Search for the cell housing the specified text and yield its [x, y] center coordinate. 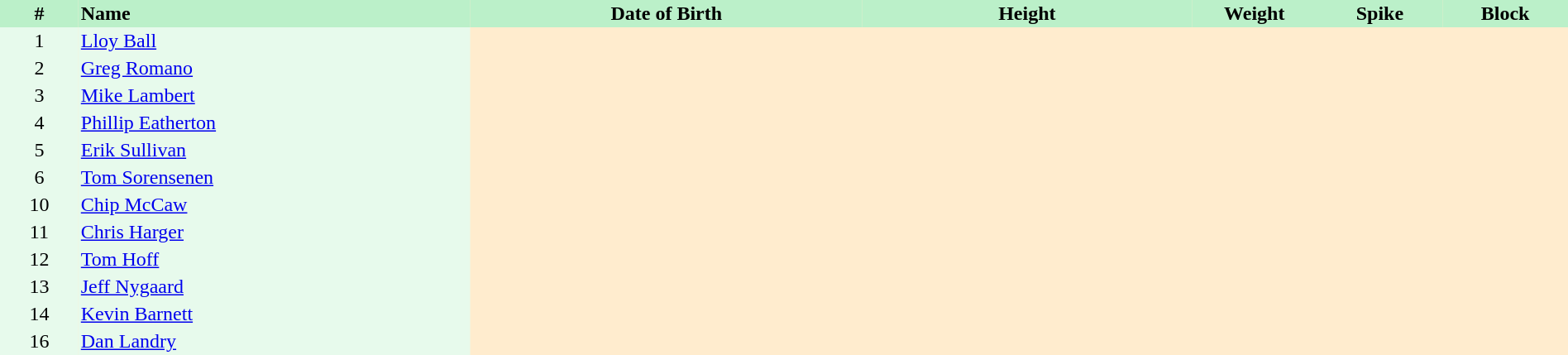
3 [40, 96]
13 [40, 286]
Date of Birth [667, 13]
Greg Romano [275, 68]
Weight [1255, 13]
6 [40, 177]
5 [40, 151]
Chris Harger [275, 232]
Mike Lambert [275, 96]
Lloy Ball [275, 41]
14 [40, 314]
Height [1027, 13]
12 [40, 260]
Spike [1380, 13]
Block [1505, 13]
Phillip Eatherton [275, 122]
4 [40, 122]
Tom Hoff [275, 260]
2 [40, 68]
Kevin Barnett [275, 314]
10 [40, 205]
# [40, 13]
11 [40, 232]
Tom Sorensenen [275, 177]
Erik Sullivan [275, 151]
Chip McCaw [275, 205]
16 [40, 341]
Name [275, 13]
1 [40, 41]
Jeff Nygaard [275, 286]
Dan Landry [275, 341]
